Detect which cell encompasses the target text, then output its [X, Y] center coordinate. 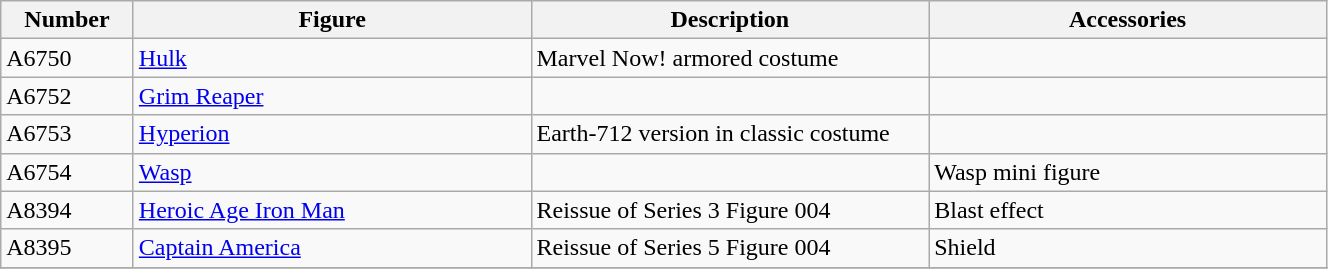
Marvel Now! armored costume [730, 58]
Shield [1128, 248]
Captain America [332, 248]
Figure [332, 20]
A6753 [68, 134]
Accessories [1128, 20]
A6754 [68, 172]
A6752 [68, 96]
Number [68, 20]
Grim Reaper [332, 96]
Description [730, 20]
Heroic Age Iron Man [332, 210]
Earth-712 version in classic costume [730, 134]
A6750 [68, 58]
Wasp mini figure [1128, 172]
Reissue of Series 5 Figure 004 [730, 248]
A8394 [68, 210]
Reissue of Series 3 Figure 004 [730, 210]
Hyperion [332, 134]
Blast effect [1128, 210]
Hulk [332, 58]
Wasp [332, 172]
A8395 [68, 248]
